Detect which cell encompasses the target text, then output its (X, Y) center coordinate. 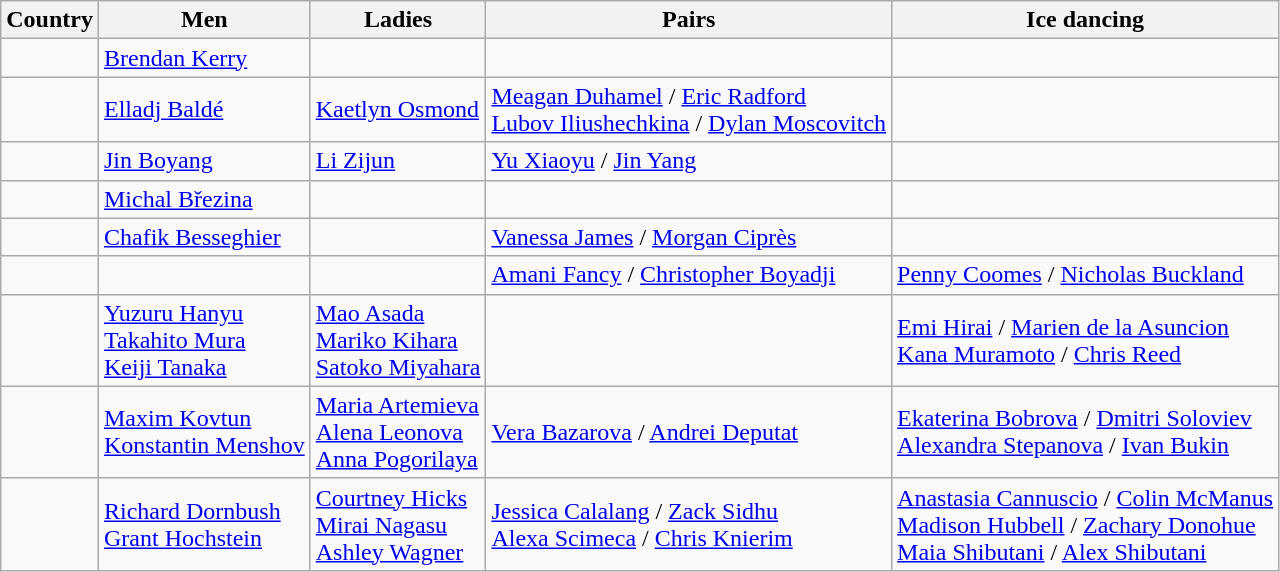
Pairs (689, 20)
Li Zijun (398, 161)
Anastasia Cannuscio / Colin McManus Madison Hubbell / Zachary Donohue Maia Shibutani / Alex Shibutani (1086, 524)
Mao Asada Mariko Kihara Satoko Miyahara (398, 340)
Ekaterina Bobrova / Dmitri Soloviev Alexandra Stepanova / Ivan Bukin (1086, 432)
Courtney Hicks Mirai Nagasu Ashley Wagner (398, 524)
Jessica Calalang / Zack Sidhu Alexa Scimeca / Chris Knierim (689, 524)
Jin Boyang (204, 161)
Yu Xiaoyu / Jin Yang (689, 161)
Emi Hirai / Marien de la Asuncion Kana Muramoto / Chris Reed (1086, 340)
Vanessa James / Morgan Ciprès (689, 237)
Meagan Duhamel / Eric Radford Lubov Iliushechkina / Dylan Moscovitch (689, 110)
Maxim Kovtun Konstantin Menshov (204, 432)
Men (204, 20)
Country (50, 20)
Elladj Baldé (204, 110)
Ice dancing (1086, 20)
Amani Fancy / Christopher Boyadji (689, 275)
Vera Bazarova / Andrei Deputat (689, 432)
Richard Dornbush Grant Hochstein (204, 524)
Chafik Besseghier (204, 237)
Maria Artemieva Alena Leonova Anna Pogorilaya (398, 432)
Ladies (398, 20)
Kaetlyn Osmond (398, 110)
Penny Coomes / Nicholas Buckland (1086, 275)
Brendan Kerry (204, 58)
Yuzuru Hanyu Takahito Mura Keiji Tanaka (204, 340)
Michal Březina (204, 199)
